Search for the cell housing the specified text and yield its [X, Y] center coordinate. 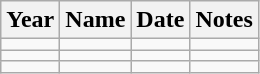
Year [30, 20]
Date [160, 20]
Notes [224, 20]
Name [96, 20]
